Extract the [X, Y] coordinate from the center of the cell holding the provided text.  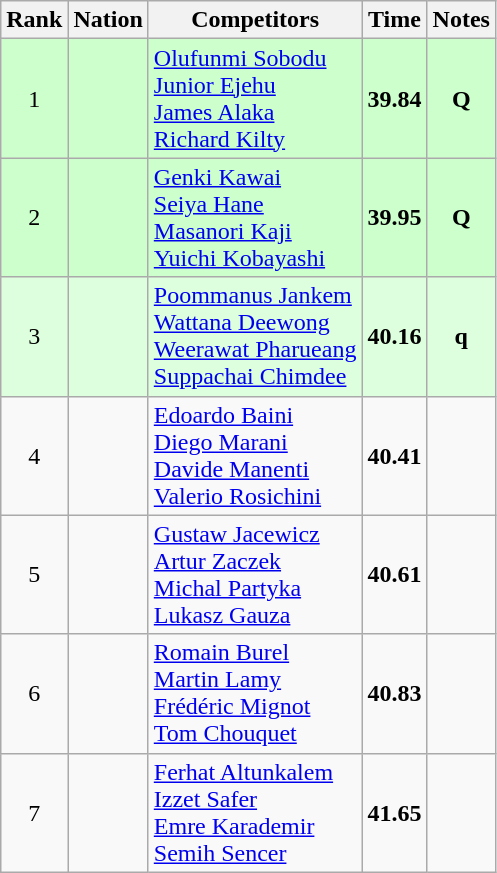
40.83 [394, 694]
6 [34, 694]
3 [34, 336]
40.41 [394, 456]
2 [34, 218]
Edoardo BainiDiego MaraniDavide ManentiValerio Rosichini [255, 456]
Competitors [255, 20]
40.16 [394, 336]
Poommanus JankemWattana DeewongWeerawat PharueangSuppachai Chimdee [255, 336]
39.95 [394, 218]
Genki KawaiSeiya HaneMasanori KajiYuichi Kobayashi [255, 218]
Time [394, 20]
Gustaw JacewiczArtur ZaczekMichal PartykaLukasz Gauza [255, 574]
5 [34, 574]
40.61 [394, 574]
1 [34, 98]
Rank [34, 20]
Romain BurelMartin LamyFrédéric MignotTom Chouquet [255, 694]
4 [34, 456]
Nation [108, 20]
Ferhat AltunkalemIzzet SaferEmre KarademirSemih Sencer [255, 812]
39.84 [394, 98]
41.65 [394, 812]
q [461, 336]
Notes [461, 20]
Olufunmi SoboduJunior EjehuJames AlakaRichard Kilty [255, 98]
7 [34, 812]
